For the text-containing cell, return its midpoint in (X, Y) coordinate format. 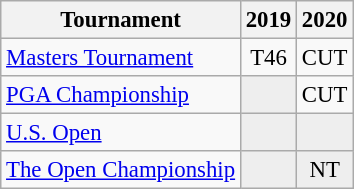
Masters Tournament (121, 58)
U.S. Open (121, 133)
T46 (268, 58)
The Open Championship (121, 170)
Tournament (121, 20)
2020 (325, 20)
NT (325, 170)
PGA Championship (121, 95)
2019 (268, 20)
